Identify which cell holds the provided text, then report its [X, Y] central coordinate. 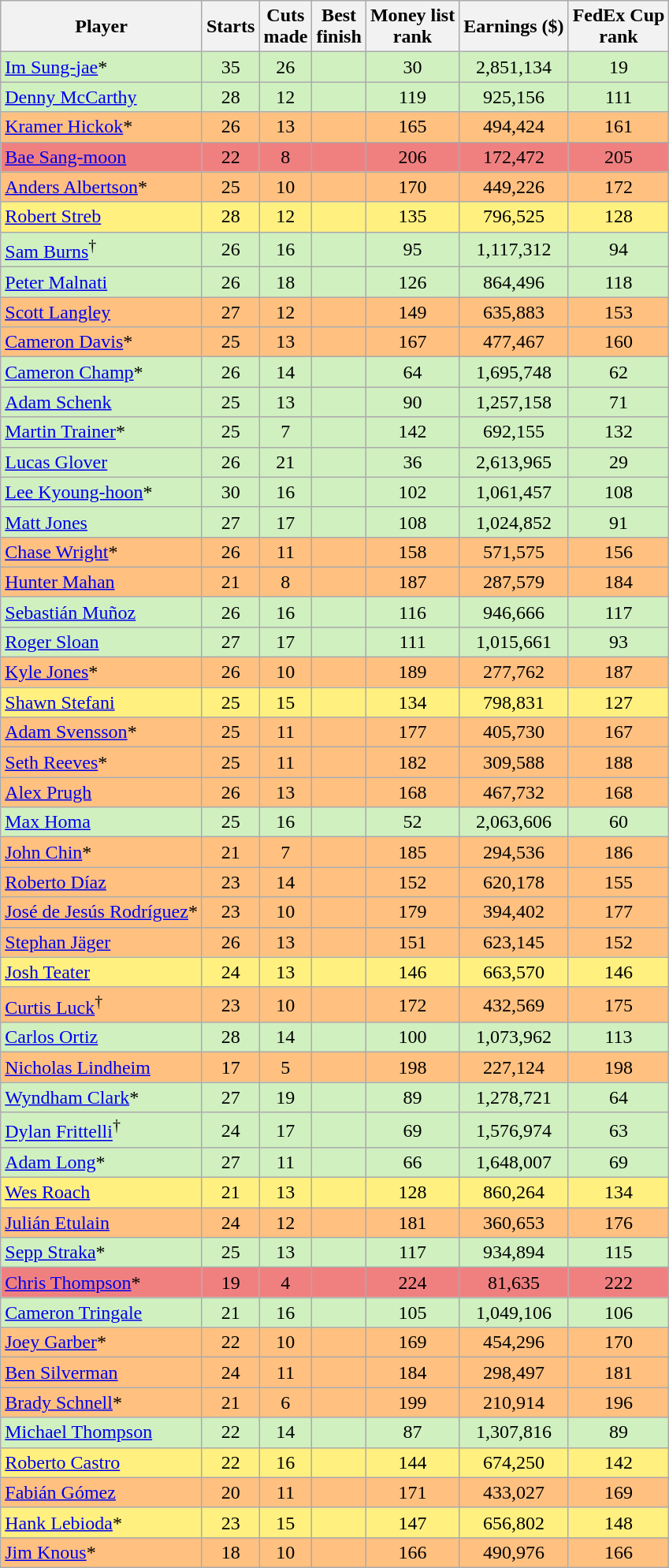
119 [412, 97]
36 [412, 462]
Joey Garber* [102, 1343]
Max Homa [102, 822]
Robert Streb [102, 217]
95 [412, 249]
Matt Jones [102, 522]
71 [619, 402]
394,402 [514, 912]
Chris Thompson* [102, 1283]
432,569 [514, 1004]
Chase Wright* [102, 552]
623,145 [514, 942]
Cameron Tringale [102, 1313]
165 [412, 127]
29 [619, 462]
196 [619, 1402]
Bestfinish [339, 27]
94 [619, 249]
Seth Reeves* [102, 762]
Kyle Jones* [102, 672]
Denny McCarthy [102, 97]
113 [619, 1037]
Roger Sloan [102, 642]
93 [619, 642]
277,762 [514, 672]
860,264 [514, 1193]
1,576,974 [514, 1130]
2,613,965 [514, 462]
José de Jesús Rodríguez* [102, 912]
946,666 [514, 612]
189 [412, 672]
864,496 [514, 282]
798,831 [514, 702]
Adam Schenk [102, 402]
105 [412, 1313]
674,250 [514, 1462]
20 [230, 1492]
Alex Prugh [102, 792]
Cameron Davis* [102, 342]
1,648,007 [514, 1163]
925,156 [514, 97]
210,914 [514, 1402]
1,061,457 [514, 492]
796,525 [514, 217]
Lee Kyoung-hoon* [102, 492]
Curtis Luck† [102, 1004]
6 [285, 1402]
175 [619, 1004]
52 [412, 822]
Dylan Frittelli† [102, 1130]
205 [619, 157]
454,296 [514, 1343]
161 [619, 127]
298,497 [514, 1372]
60 [619, 822]
147 [412, 1522]
Adam Svensson* [102, 732]
Martin Trainer* [102, 432]
Brady Schnell* [102, 1402]
Wyndham Clark* [102, 1097]
Hunter Mahan [102, 582]
620,178 [514, 882]
571,575 [514, 552]
Bae Sang-moon [102, 157]
206 [412, 157]
663,570 [514, 972]
Shawn Stefani [102, 702]
433,027 [514, 1492]
Carlos Ortiz [102, 1037]
126 [412, 282]
132 [619, 432]
Hank Lebioda* [102, 1522]
John Chin* [102, 852]
1,117,312 [514, 249]
Sam Burns† [102, 249]
294,536 [514, 852]
158 [412, 552]
224 [412, 1283]
656,802 [514, 1522]
135 [412, 217]
Stephan Jäger [102, 942]
1,073,962 [514, 1037]
494,424 [514, 127]
FedEx Cuprank [619, 27]
287,579 [514, 582]
63 [619, 1130]
Im Sung-jae* [102, 67]
Sebastián Muñoz [102, 612]
1,015,661 [514, 642]
1,695,748 [514, 372]
199 [412, 1402]
127 [619, 702]
1,257,158 [514, 402]
2,063,606 [514, 822]
1,049,106 [514, 1313]
Cutsmade [285, 27]
5 [285, 1067]
222 [619, 1283]
Anders Albertson* [102, 187]
149 [412, 312]
Roberto Díaz [102, 882]
Julián Etulain [102, 1223]
91 [619, 522]
467,732 [514, 792]
Adam Long* [102, 1163]
Josh Teater [102, 972]
490,976 [514, 1552]
1,278,721 [514, 1097]
Sepp Straka* [102, 1253]
153 [619, 312]
635,883 [514, 312]
186 [619, 852]
Michael Thompson [102, 1432]
160 [619, 342]
148 [619, 1522]
Fabián Gómez [102, 1492]
692,155 [514, 432]
Ben Silverman [102, 1372]
Peter Malnati [102, 282]
144 [412, 1462]
Money listrank [412, 27]
Kramer Hickok* [102, 127]
Roberto Castro [102, 1462]
87 [412, 1432]
Jim Knous* [102, 1552]
66 [412, 1163]
185 [412, 852]
449,226 [514, 187]
Cameron Champ* [102, 372]
4 [285, 1283]
477,467 [514, 342]
Starts [230, 27]
309,588 [514, 762]
171 [412, 1492]
116 [412, 612]
Scott Langley [102, 312]
Nicholas Lindheim [102, 1067]
Wes Roach [102, 1193]
35 [230, 67]
115 [619, 1253]
227,124 [514, 1067]
179 [412, 912]
102 [412, 492]
90 [412, 402]
155 [619, 882]
151 [412, 942]
182 [412, 762]
Player [102, 27]
172,472 [514, 157]
156 [619, 552]
2,851,134 [514, 67]
118 [619, 282]
360,653 [514, 1223]
81,635 [514, 1283]
1,307,816 [514, 1432]
Earnings ($) [514, 27]
100 [412, 1037]
405,730 [514, 732]
Lucas Glover [102, 462]
1,024,852 [514, 522]
934,894 [514, 1253]
106 [619, 1313]
62 [619, 372]
188 [619, 762]
176 [619, 1223]
